Extract the (x, y) coordinate from the center of the cell holding the provided text.  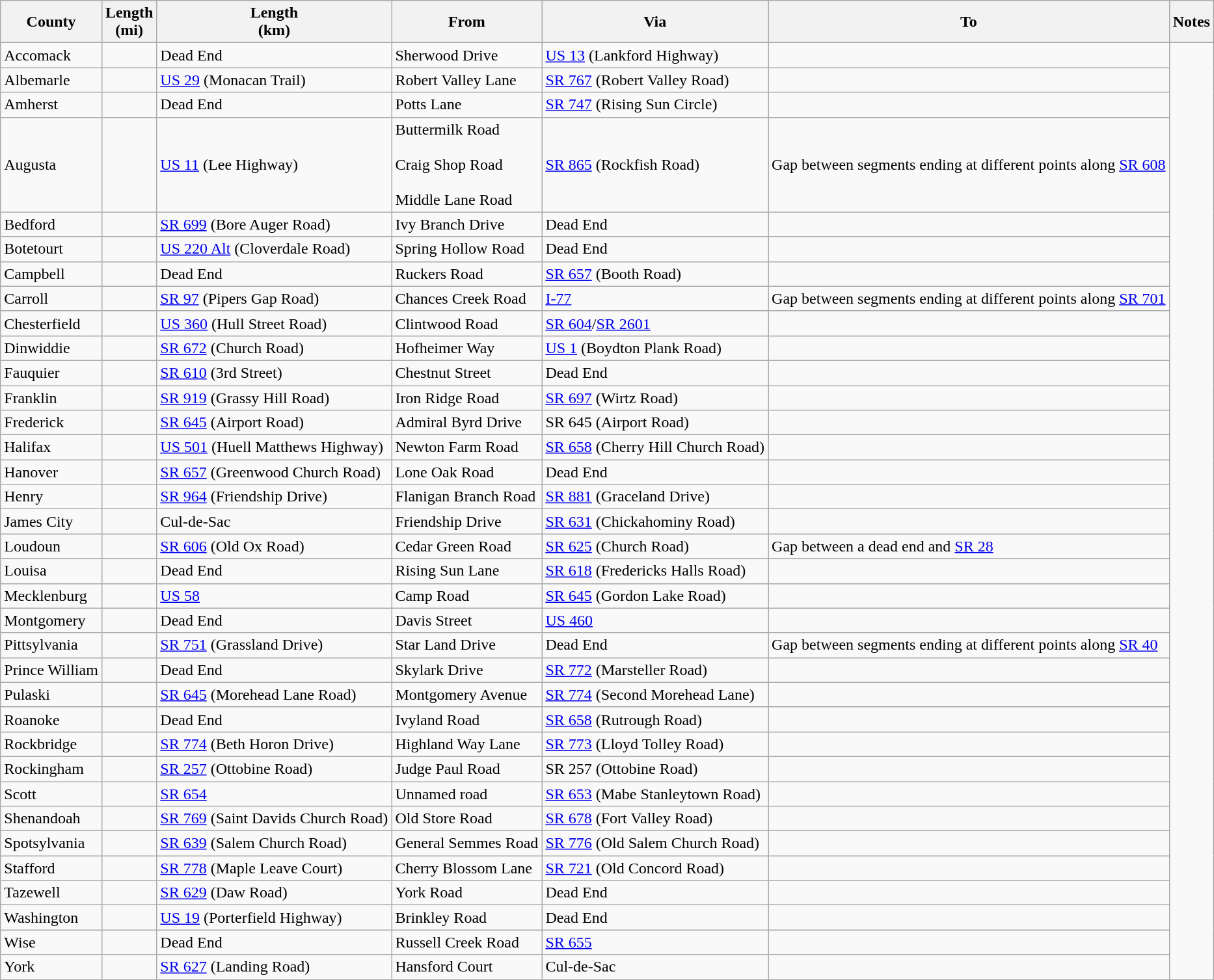
Shenandoah (51, 819)
Campbell (51, 274)
SR 645 (Gordon Lake Road) (655, 596)
Rockbridge (51, 744)
SR 627 (Landing Road) (275, 967)
Gap between segments ending at different points along SR 40 (969, 645)
SR 776 (Old Salem Church Road) (655, 843)
SR 778 (Maple Leave Court) (275, 868)
SR 653 (Mabe Stanleytown Road) (655, 794)
James City (51, 522)
SR 919 (Grassy Hill Road) (275, 397)
Gap between segments ending at different points along SR 608 (969, 165)
Ivyland Road (467, 719)
US 58 (275, 596)
SR 772 (Marsteller Road) (655, 670)
Botetourt (51, 249)
Augusta (51, 165)
Hofheimer Way (467, 348)
Halifax (51, 447)
US 360 (Hull Street Road) (275, 323)
Loudoun (51, 546)
SR 751 (Grassland Drive) (275, 645)
SR 964 (Friendship Drive) (275, 497)
SR 629 (Daw Road) (275, 893)
Louisa (51, 571)
SR 604/SR 2601 (655, 323)
Fauquier (51, 373)
SR 658 (Cherry Hill Church Road) (655, 447)
US 501 (Huell Matthews Highway) (275, 447)
SR 606 (Old Ox Road) (275, 546)
Chesterfield (51, 323)
Cherry Blossom Lane (467, 868)
SR 697 (Wirtz Road) (655, 397)
Friendship Drive (467, 522)
SR 655 (655, 942)
Robert Valley Lane (467, 80)
Newton Farm Road (467, 447)
Admiral Byrd Drive (467, 423)
York (51, 967)
Mecklenburg (51, 596)
SR 645 (Morehead Lane Road) (275, 695)
Brinkley Road (467, 918)
Ruckers Road (467, 274)
SR 639 (Salem Church Road) (275, 843)
US 29 (Monacan Trail) (275, 80)
Stafford (51, 868)
Cedar Green Road (467, 546)
Henry (51, 497)
I-77 (655, 298)
Dinwiddie (51, 348)
Rockingham (51, 769)
US 13 (Lankford Highway) (655, 55)
To (969, 22)
Prince William (51, 670)
Pittsylvania (51, 645)
Rising Sun Lane (467, 571)
General Semmes Road (467, 843)
Washington (51, 918)
Hanover (51, 472)
Star Land Drive (467, 645)
Gap between a dead end and SR 28 (969, 546)
SR 658 (Rutrough Road) (655, 719)
SR 631 (Chickahominy Road) (655, 522)
Gap between segments ending at different points along SR 701 (969, 298)
Amherst (51, 105)
SR 657 (Greenwood Church Road) (275, 472)
Roanoke (51, 719)
Bedford (51, 224)
SR 774 (Second Morehead Lane) (655, 695)
Ivy Branch Drive (467, 224)
SR 678 (Fort Valley Road) (655, 819)
Highland Way Lane (467, 744)
Montgomery (51, 620)
SR 657 (Booth Road) (655, 274)
Flanigan Branch Road (467, 497)
Chances Creek Road (467, 298)
Accomack (51, 55)
Buttermilk RoadCraig Shop RoadMiddle Lane Road (467, 165)
Hansford Court (467, 967)
Old Store Road (467, 819)
US 1 (Boydton Plank Road) (655, 348)
Chestnut Street (467, 373)
Albemarle (51, 80)
US 11 (Lee Highway) (275, 165)
Franklin (51, 397)
SR 774 (Beth Horon Drive) (275, 744)
Spring Hollow Road (467, 249)
Tazewell (51, 893)
SR 767 (Robert Valley Road) (655, 80)
County (51, 22)
SR 865 (Rockfish Road) (655, 165)
SR 625 (Church Road) (655, 546)
SR 97 (Pipers Gap Road) (275, 298)
Russell Creek Road (467, 942)
Length(mi) (129, 22)
York Road (467, 893)
SR 672 (Church Road) (275, 348)
SR 769 (Saint Davids Church Road) (275, 819)
SR 747 (Rising Sun Circle) (655, 105)
Camp Road (467, 596)
Carroll (51, 298)
Iron Ridge Road (467, 397)
Length(km) (275, 22)
SR 654 (275, 794)
Davis Street (467, 620)
Pulaski (51, 695)
SR 610 (3rd Street) (275, 373)
Via (655, 22)
Sherwood Drive (467, 55)
Scott (51, 794)
SR 773 (Lloyd Tolley Road) (655, 744)
Potts Lane (467, 105)
Montgomery Avenue (467, 695)
Spotsylvania (51, 843)
Judge Paul Road (467, 769)
US 19 (Porterfield Highway) (275, 918)
Unnamed road (467, 794)
Notes (1191, 22)
Skylark Drive (467, 670)
Lone Oak Road (467, 472)
Wise (51, 942)
SR 618 (Fredericks Halls Road) (655, 571)
SR 721 (Old Concord Road) (655, 868)
US 460 (655, 620)
SR 881 (Graceland Drive) (655, 497)
Frederick (51, 423)
SR 699 (Bore Auger Road) (275, 224)
From (467, 22)
Clintwood Road (467, 323)
US 220 Alt (Cloverdale Road) (275, 249)
